Return (x, y) of the center of cell containing provided text 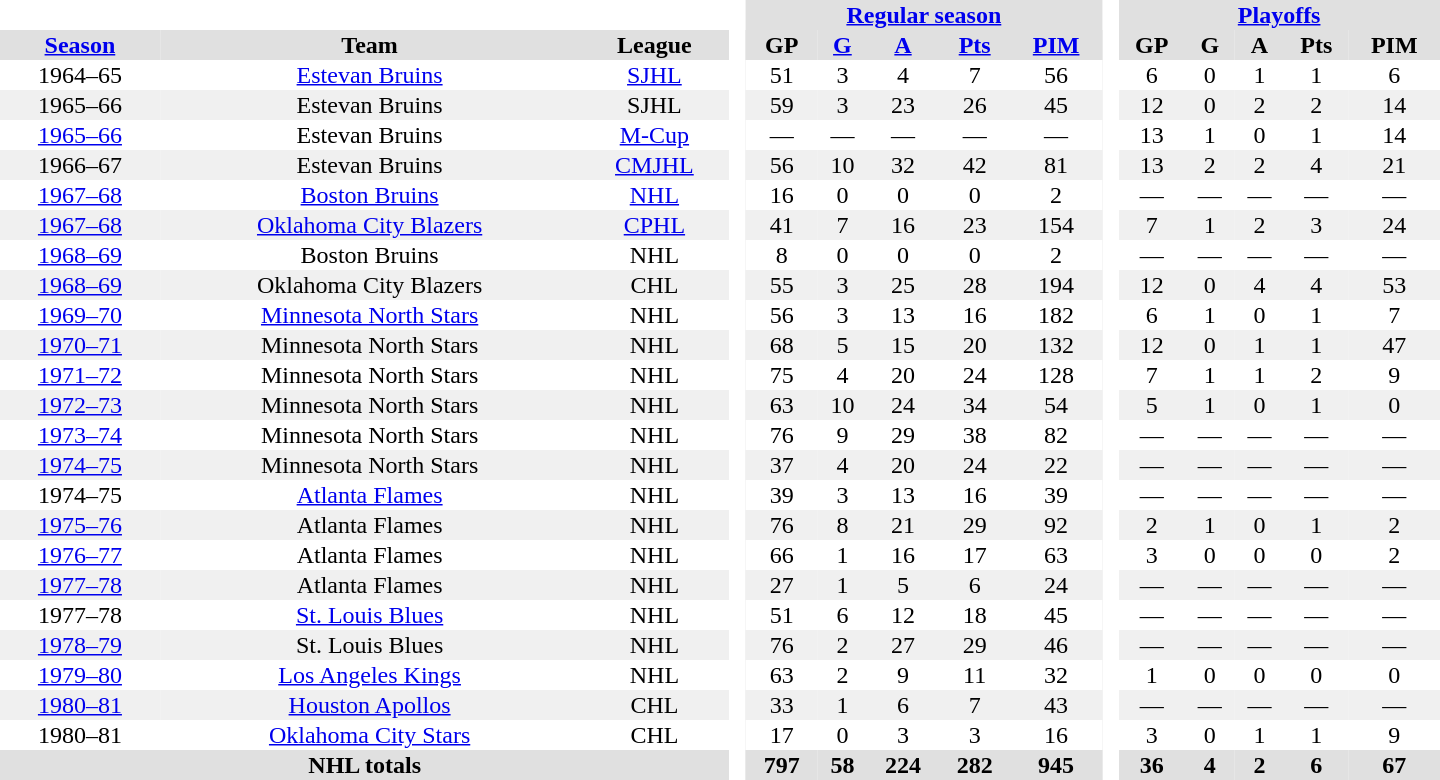
22 (1056, 465)
132 (1056, 345)
Team (370, 45)
282 (975, 765)
1966–67 (80, 165)
28 (975, 285)
42 (975, 165)
18 (975, 615)
NHL totals (364, 765)
1978–79 (80, 645)
M-Cup (654, 135)
46 (1056, 645)
58 (843, 765)
1973–74 (80, 435)
1970–71 (80, 345)
154 (1056, 225)
41 (782, 225)
Houston Apollos (370, 705)
33 (782, 705)
Los Angeles Kings (370, 675)
37 (782, 465)
1979–80 (80, 675)
194 (1056, 285)
25 (903, 285)
224 (903, 765)
CPHL (654, 225)
Oklahoma City Stars (370, 735)
1972–73 (80, 405)
128 (1056, 375)
75 (782, 375)
11 (975, 675)
81 (1056, 165)
26 (975, 105)
1976–77 (80, 555)
66 (782, 555)
1964–65 (80, 75)
67 (1394, 765)
82 (1056, 435)
1971–72 (80, 375)
League (654, 45)
92 (1056, 525)
53 (1394, 285)
38 (975, 435)
68 (782, 345)
59 (782, 105)
36 (1152, 765)
CMJHL (654, 165)
34 (975, 405)
55 (782, 285)
182 (1056, 315)
1969–70 (80, 315)
797 (782, 765)
Playoffs (1279, 15)
54 (1056, 405)
Season (80, 45)
Regular season (924, 15)
47 (1394, 345)
43 (1056, 705)
945 (1056, 765)
1975–76 (80, 525)
15 (903, 345)
